Capture the cell that displays the provided text and extract its [X, Y] central coordinate. 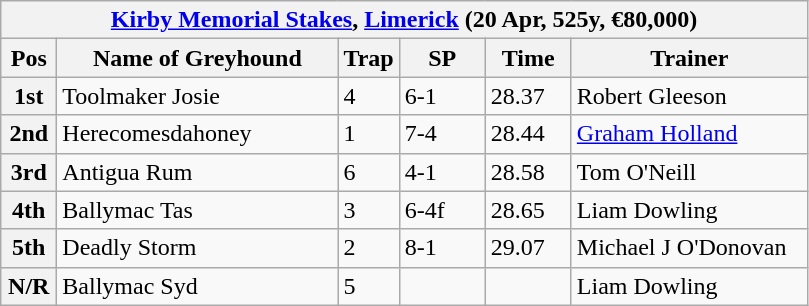
5 [368, 286]
4-1 [442, 172]
Ballymac Tas [198, 210]
Deadly Storm [198, 248]
Graham Holland [689, 134]
2 [368, 248]
Antigua Rum [198, 172]
28.65 [528, 210]
6-1 [442, 96]
3rd [29, 172]
Herecomesdahoney [198, 134]
5th [29, 248]
29.07 [528, 248]
Tom O'Neill [689, 172]
Pos [29, 58]
1st [29, 96]
8-1 [442, 248]
1 [368, 134]
6 [368, 172]
Ballymac Syd [198, 286]
Michael J O'Donovan [689, 248]
Robert Gleeson [689, 96]
N/R [29, 286]
6-4f [442, 210]
Name of Greyhound [198, 58]
Trainer [689, 58]
Kirby Memorial Stakes, Limerick (20 Apr, 525y, €80,000) [404, 20]
Trap [368, 58]
Time [528, 58]
SP [442, 58]
2nd [29, 134]
Toolmaker Josie [198, 96]
28.58 [528, 172]
7-4 [442, 134]
3 [368, 210]
28.44 [528, 134]
4th [29, 210]
4 [368, 96]
28.37 [528, 96]
